Locate the cell with the specified text and output its (X, Y) center coordinate. 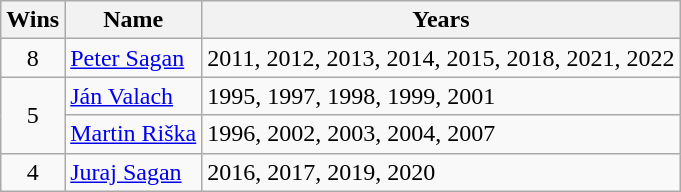
2011, 2012, 2013, 2014, 2015, 2018, 2021, 2022 (441, 58)
4 (33, 172)
Martin Riška (134, 134)
1995, 1997, 1998, 1999, 2001 (441, 96)
Juraj Sagan (134, 172)
Peter Sagan (134, 58)
Years (441, 20)
2016, 2017, 2019, 2020 (441, 172)
5 (33, 115)
Wins (33, 20)
8 (33, 58)
Ján Valach (134, 96)
1996, 2002, 2003, 2004, 2007 (441, 134)
Name (134, 20)
